Identify which cell holds the provided text, then report its (x, y) central coordinate. 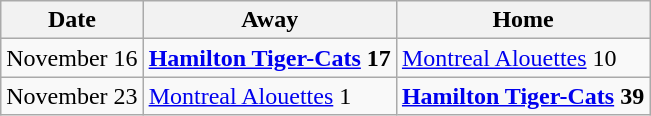
Away (270, 20)
Home (522, 20)
November 23 (72, 96)
Hamilton Tiger-Cats 17 (270, 58)
Hamilton Tiger-Cats 39 (522, 96)
November 16 (72, 58)
Montreal Alouettes 1 (270, 96)
Montreal Alouettes 10 (522, 58)
Date (72, 20)
